Search for the cell housing the specified text and yield its (x, y) center coordinate. 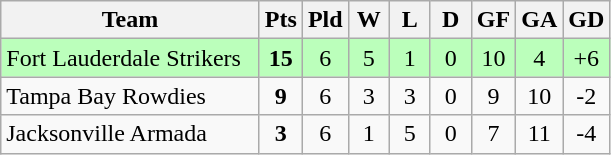
4 (540, 58)
GA (540, 20)
L (410, 20)
Tampa Bay Rowdies (130, 96)
Team (130, 20)
W (368, 20)
+6 (586, 58)
Pts (280, 20)
15 (280, 58)
Fort Lauderdale Strikers (130, 58)
-4 (586, 134)
11 (540, 134)
GF (493, 20)
Pld (325, 20)
GD (586, 20)
D (450, 20)
-2 (586, 96)
Jacksonville Armada (130, 134)
7 (493, 134)
